From the cell containing the given text, extract its center point as (X, Y) coordinate. 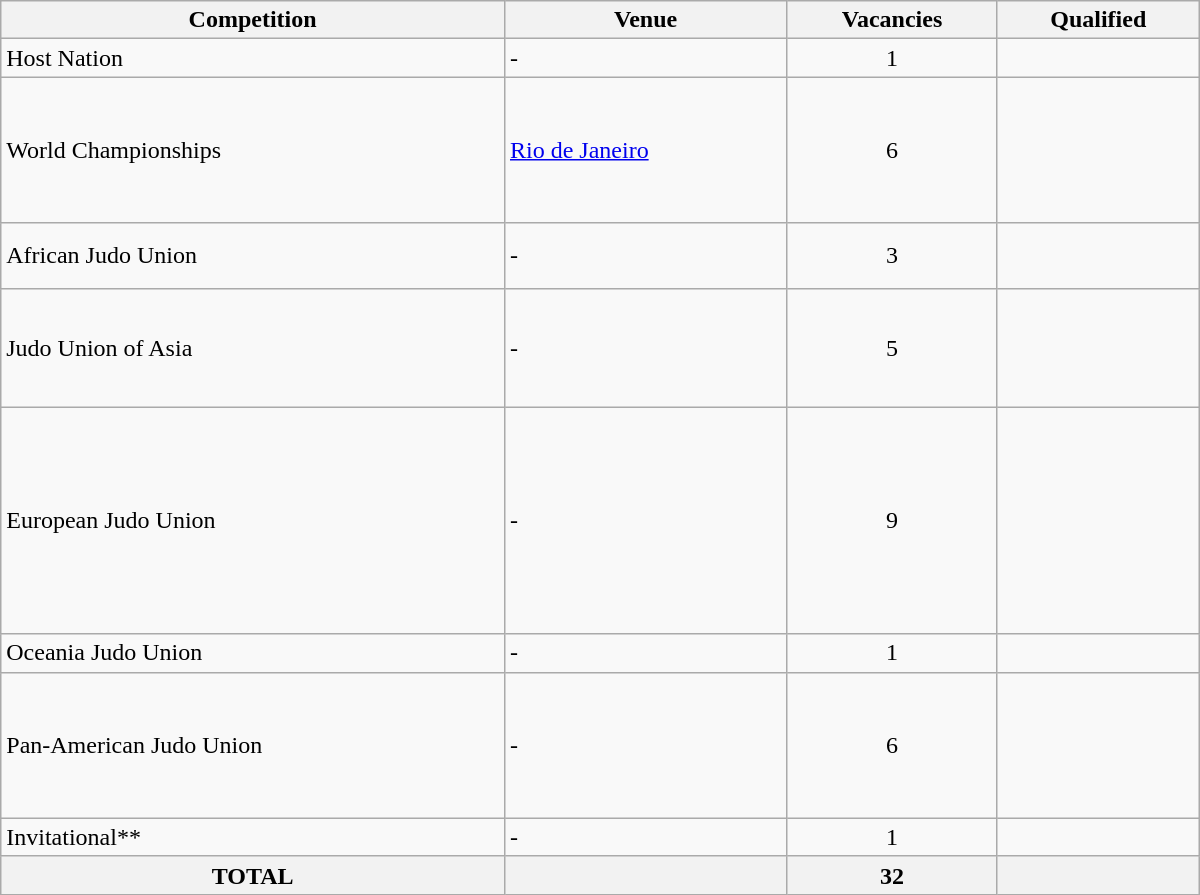
9 (892, 520)
TOTAL (253, 875)
Invitational** (253, 837)
Qualified (1098, 20)
Oceania Judo Union (253, 653)
African Judo Union (253, 256)
32 (892, 875)
European Judo Union (253, 520)
Host Nation (253, 58)
Rio de Janeiro (645, 150)
Judo Union of Asia (253, 348)
Venue (645, 20)
World Championships (253, 150)
Vacancies (892, 20)
5 (892, 348)
Pan-American Judo Union (253, 745)
3 (892, 256)
Competition (253, 20)
